Extract the (X, Y) coordinate from the center of the cell holding the provided text.  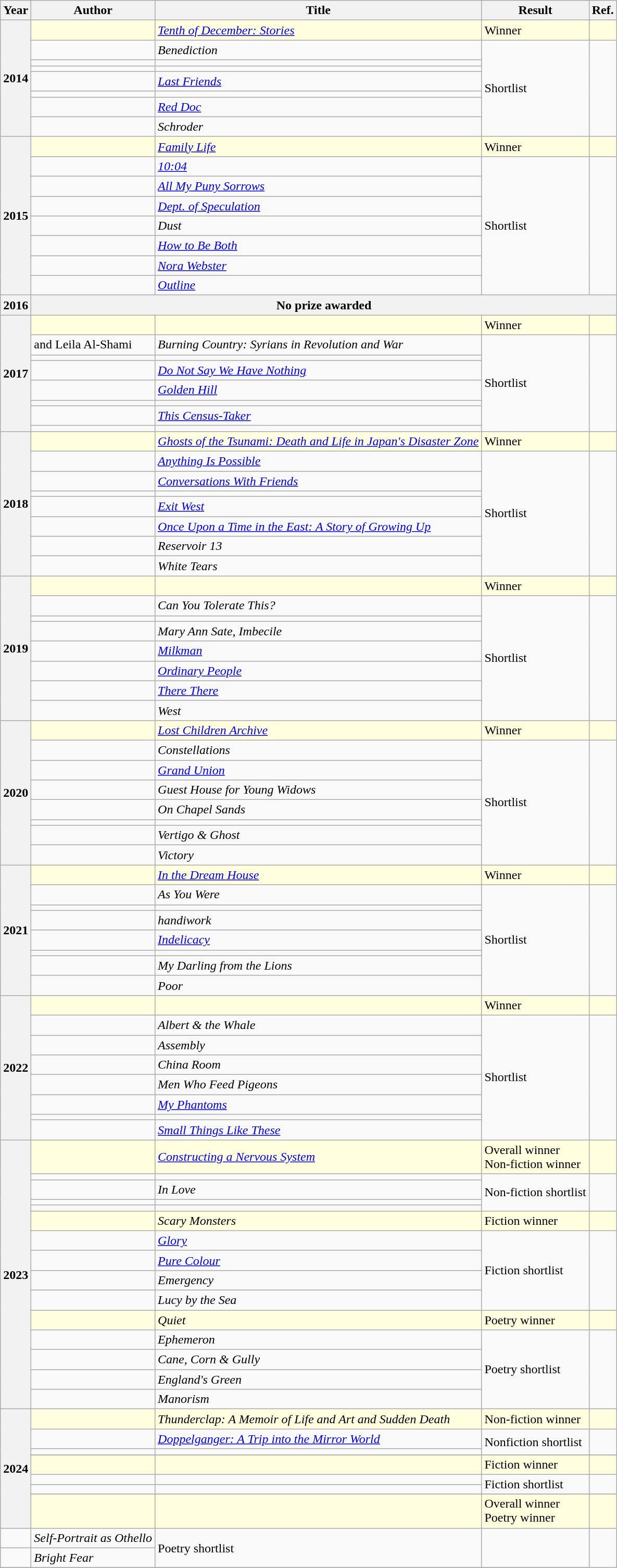
Men Who Feed Pigeons (319, 1085)
handiwork (319, 920)
Overall winnerNon-fiction winner (535, 1157)
Family Life (319, 146)
Nora Webster (319, 266)
Benediction (319, 50)
Ephemeron (319, 1340)
England's Green (319, 1379)
Doppelganger: A Trip into the Mirror World (319, 1439)
2017 (16, 373)
Year (16, 10)
Bright Fear (93, 1558)
Non-fiction shortlist (535, 1193)
Assembly (319, 1045)
Milkman (319, 651)
2015 (16, 216)
This Census-Taker (319, 416)
2020 (16, 793)
Tenth of December: Stories (319, 30)
Self-Portrait as Othello (93, 1538)
Do Not Say We Have Nothing (319, 370)
Dust (319, 226)
Grand Union (319, 770)
2023 (16, 1275)
Result (535, 10)
and Leila Al-Shami (93, 345)
Emergency (319, 1280)
Non-fiction winner (535, 1419)
Title (319, 10)
China Room (319, 1065)
Can You Tolerate This? (319, 606)
Scary Monsters (319, 1221)
How to Be Both (319, 246)
On Chapel Sands (319, 810)
Schroder (319, 127)
Victory (319, 855)
2021 (16, 930)
Indelicacy (319, 940)
Overall winnerPoetry winner (535, 1511)
All My Puny Sorrows (319, 186)
Constructing a Nervous System (319, 1157)
Poetry winner (535, 1320)
Albert & the Whale (319, 1025)
In Love (319, 1189)
Reservoir 13 (319, 546)
Nonfiction shortlist (535, 1441)
Golden Hill (319, 390)
Exit West (319, 507)
In the Dream House (319, 875)
Constellations (319, 750)
As You Were (319, 895)
Ordinary People (319, 671)
Poor (319, 985)
Mary Ann Sate, Imbecile (319, 631)
Conversations With Friends (319, 481)
Once Upon a Time in the East: A Story of Growing Up (319, 526)
Small Things Like These (319, 1130)
Dept. of Speculation (319, 206)
10:04 (319, 166)
Last Friends (319, 81)
Thunderclap: A Memoir of Life and Art and Sudden Death (319, 1419)
Ghosts of the Tsunami: Death and Life in Japan's Disaster Zone (319, 441)
2014 (16, 79)
Red Doc (319, 107)
There There (319, 691)
Ref. (603, 10)
Author (93, 10)
My Darling from the Lions (319, 965)
Glory (319, 1240)
Burning Country: Syrians in Revolution and War (319, 345)
Lost Children Archive (319, 730)
2024 (16, 1469)
2016 (16, 305)
Cane, Corn & Gully (319, 1360)
Anything Is Possible (319, 461)
Quiet (319, 1320)
West (319, 710)
Pure Colour (319, 1260)
2019 (16, 648)
White Tears (319, 566)
Manorism (319, 1399)
Lucy by the Sea (319, 1300)
Guest House for Young Widows (319, 790)
My Phantoms (319, 1105)
Outline (319, 285)
2018 (16, 504)
2022 (16, 1068)
No prize awarded (324, 305)
Vertigo & Ghost (319, 835)
